Extract the [x, y] coordinate from the center of the cell holding the provided text.  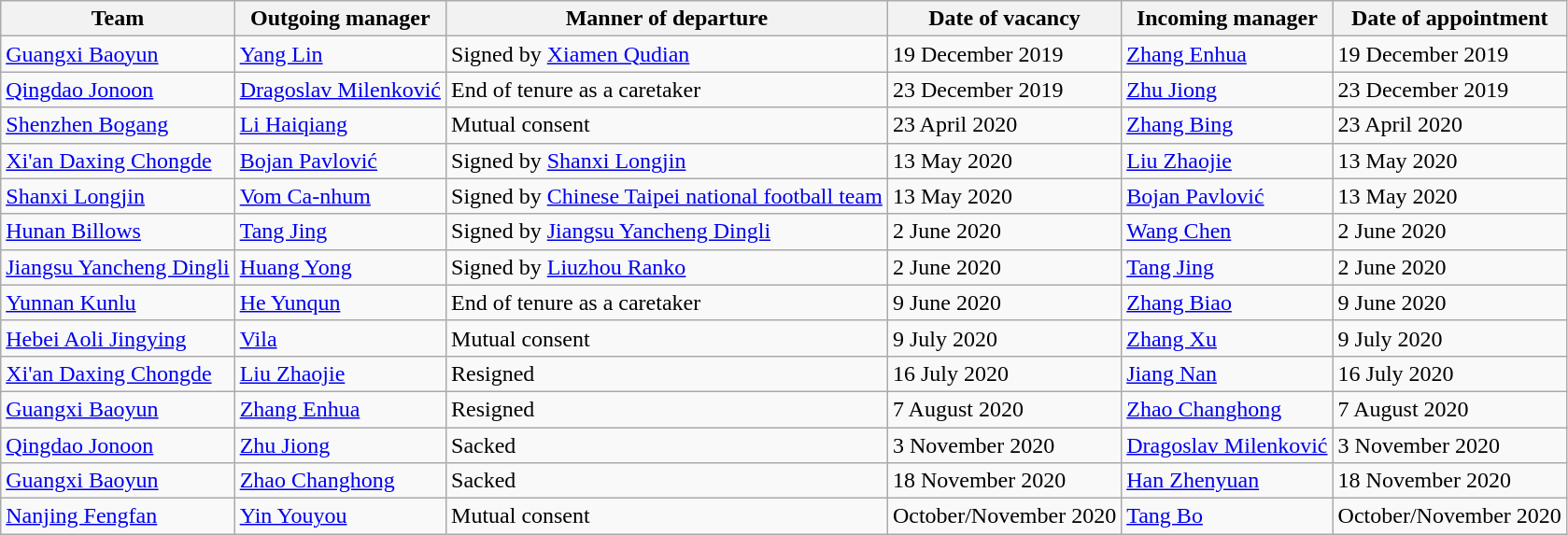
Signed by Xiamen Qudian [667, 54]
Huang Yong [340, 267]
Signed by Liuzhou Ranko [667, 267]
Tang Bo [1227, 516]
Shenzhen Bogang [118, 125]
Signed by Chinese Taipei national football team [667, 196]
Date of vacancy [1004, 19]
Wang Chen [1227, 232]
Team [118, 19]
Zhang Xu [1227, 338]
Shanxi Longjin [118, 196]
Hunan Billows [118, 232]
Zhang Biao [1227, 303]
Yunnan Kunlu [118, 303]
Outgoing manager [340, 19]
Vom Ca-nhum [340, 196]
Yin Youyou [340, 516]
Zhang Bing [1227, 125]
Signed by Jiangsu Yancheng Dingli [667, 232]
Li Haiqiang [340, 125]
Vila [340, 338]
Nanjing Fengfan [118, 516]
Signed by Shanxi Longjin [667, 161]
Date of appointment [1449, 19]
Incoming manager [1227, 19]
Manner of departure [667, 19]
Han Zhenyuan [1227, 481]
Jiangsu Yancheng Dingli [118, 267]
Jiang Nan [1227, 373]
He Yunqun [340, 303]
Hebei Aoli Jingying [118, 338]
Yang Lin [340, 54]
